Locate the cell with the specified text and output its [x, y] center coordinate. 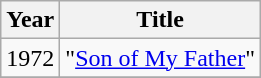
Title [160, 20]
1972 [30, 58]
"Son of My Father" [160, 58]
Year [30, 20]
